Search for the cell housing the specified text and yield its [X, Y] center coordinate. 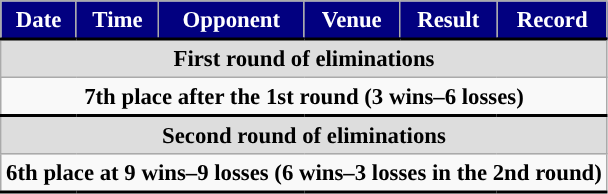
Venue [352, 20]
Second round of eliminations [304, 135]
First round of eliminations [304, 58]
Record [552, 20]
6th place at 9 wins–9 losses (6 wins–3 losses in the 2nd round) [304, 173]
Opponent [231, 20]
Time [117, 20]
7th place after the 1st round (3 wins–6 losses) [304, 97]
Result [448, 20]
Date [39, 20]
